Extract the (x, y) coordinate from the center of the cell holding the provided text.  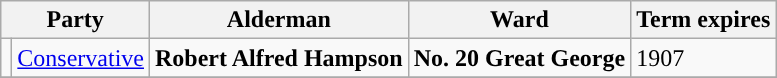
Alderman (280, 20)
Robert Alfred Hampson (280, 58)
Party (76, 20)
Conservative (81, 58)
1907 (704, 58)
Ward (520, 20)
No. 20 Great George (520, 58)
Term expires (704, 20)
